Identify which cell holds the provided text, then report its [X, Y] central coordinate. 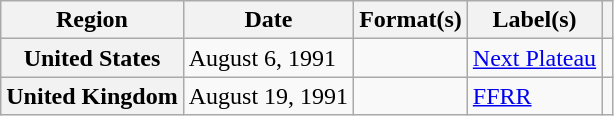
United States [92, 58]
Format(s) [411, 20]
August 6, 1991 [268, 58]
Label(s) [534, 20]
Date [268, 20]
Region [92, 20]
Next Plateau [534, 58]
August 19, 1991 [268, 96]
United Kingdom [92, 96]
FFRR [534, 96]
